Determine the [X, Y] coordinate at the center of the cell enclosing the given text.  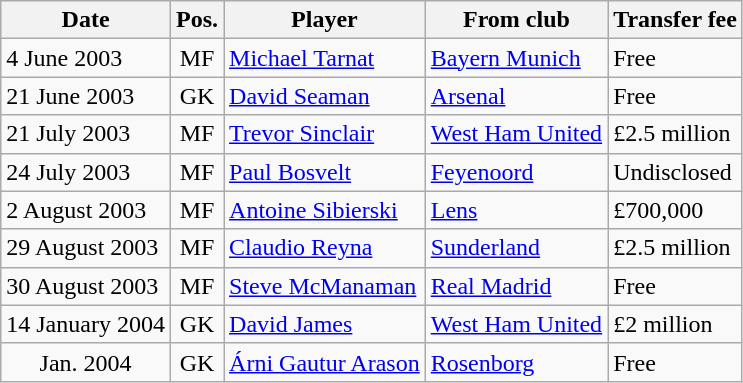
Real Madrid [516, 286]
Steve McManaman [325, 286]
Antoine Sibierski [325, 210]
Feyenoord [516, 172]
From club [516, 20]
David James [325, 324]
£700,000 [676, 210]
David Seaman [325, 96]
2 August 2003 [86, 210]
Date [86, 20]
14 January 2004 [86, 324]
Michael Tarnat [325, 58]
Rosenborg [516, 362]
21 June 2003 [86, 96]
Sunderland [516, 248]
Lens [516, 210]
4 June 2003 [86, 58]
Pos. [196, 20]
Bayern Munich [516, 58]
30 August 2003 [86, 286]
Claudio Reyna [325, 248]
Paul Bosvelt [325, 172]
Arsenal [516, 96]
Player [325, 20]
24 July 2003 [86, 172]
Árni Gautur Arason [325, 362]
Jan. 2004 [86, 362]
21 July 2003 [86, 134]
Trevor Sinclair [325, 134]
£2 million [676, 324]
Undisclosed [676, 172]
Transfer fee [676, 20]
29 August 2003 [86, 248]
